Scan for the cell matching the given text and deliver its (x, y) coordinate at center. 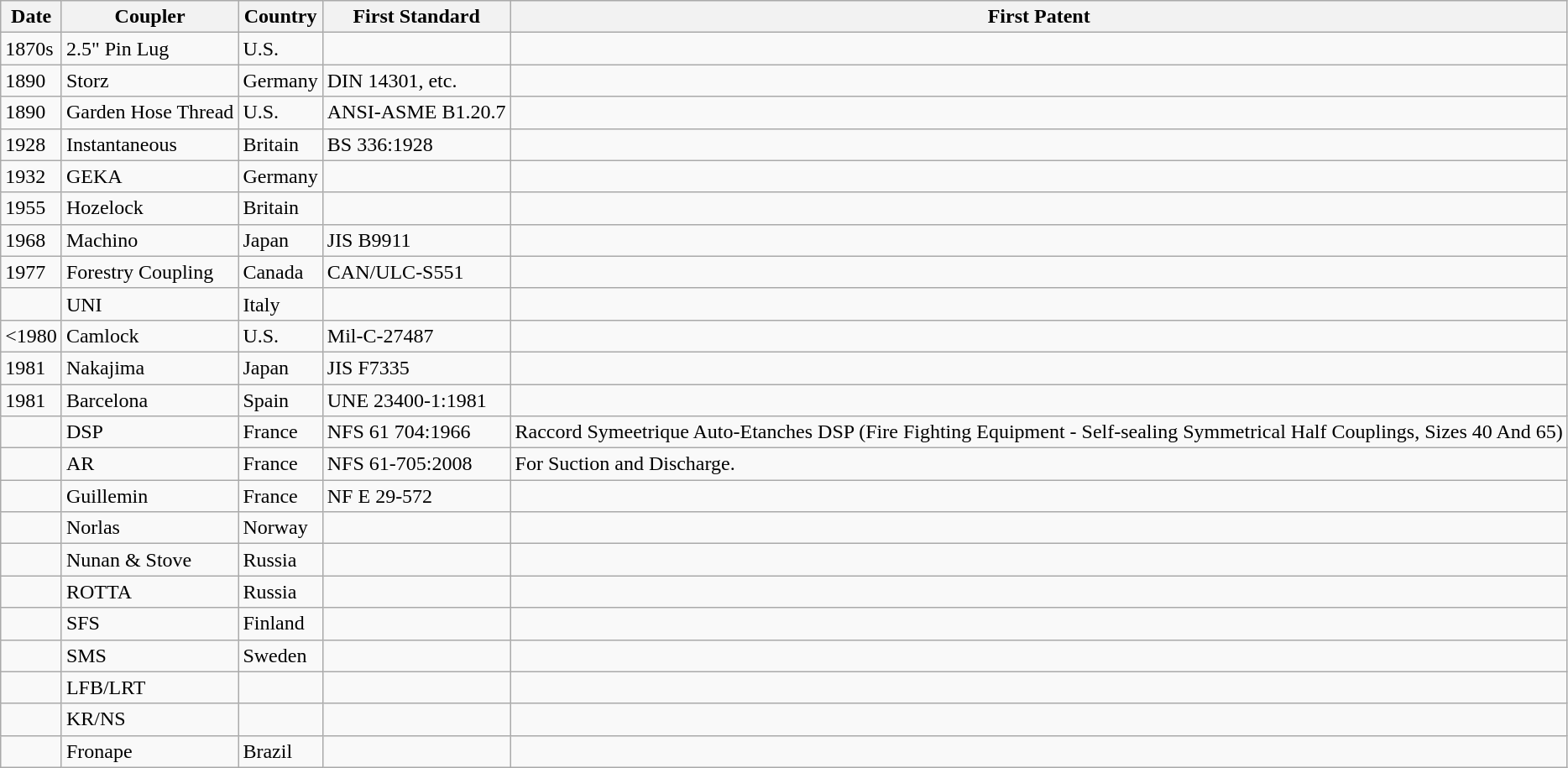
Hozelock (149, 208)
NF E 29-572 (416, 496)
Canada (280, 272)
KR/NS (149, 719)
UNI (149, 304)
Nakajima (149, 368)
1932 (32, 176)
First Patent (1039, 17)
Raccord Symeetrique Auto-Etanches DSP (Fire Fighting Equipment - Self-sealing Symmetrical Half Couplings, Sizes 40 And 65) (1039, 432)
JIS F7335 (416, 368)
Guillemin (149, 496)
Date (32, 17)
1955 (32, 208)
1928 (32, 144)
Machino (149, 240)
Forestry Coupling (149, 272)
Italy (280, 304)
2.5" Pin Lug (149, 49)
LFB/LRT (149, 687)
Garden Hose Thread (149, 112)
For Suction and Discharge. (1039, 464)
AR (149, 464)
UNE 23400-1:1981 (416, 400)
JIS B9911 (416, 240)
1968 (32, 240)
Nunan & Stove (149, 560)
DIN 14301, etc. (416, 81)
Brazil (280, 751)
GEKA (149, 176)
First Standard (416, 17)
Barcelona (149, 400)
Spain (280, 400)
1977 (32, 272)
ANSI-ASME B1.20.7 (416, 112)
ROTTA (149, 592)
Instantaneous (149, 144)
NFS 61-705:2008 (416, 464)
Finland (280, 624)
CAN/ULC-S551 (416, 272)
BS 336:1928 (416, 144)
Norway (280, 528)
1870s (32, 49)
SFS (149, 624)
NFS 61 704:1966 (416, 432)
Norlas (149, 528)
<1980 (32, 336)
Coupler (149, 17)
Sweden (280, 656)
Fronape (149, 751)
Mil-C-27487 (416, 336)
Camlock (149, 336)
DSP (149, 432)
Country (280, 17)
SMS (149, 656)
Storz (149, 81)
